Detect which cell encompasses the target text, then output its (X, Y) center coordinate. 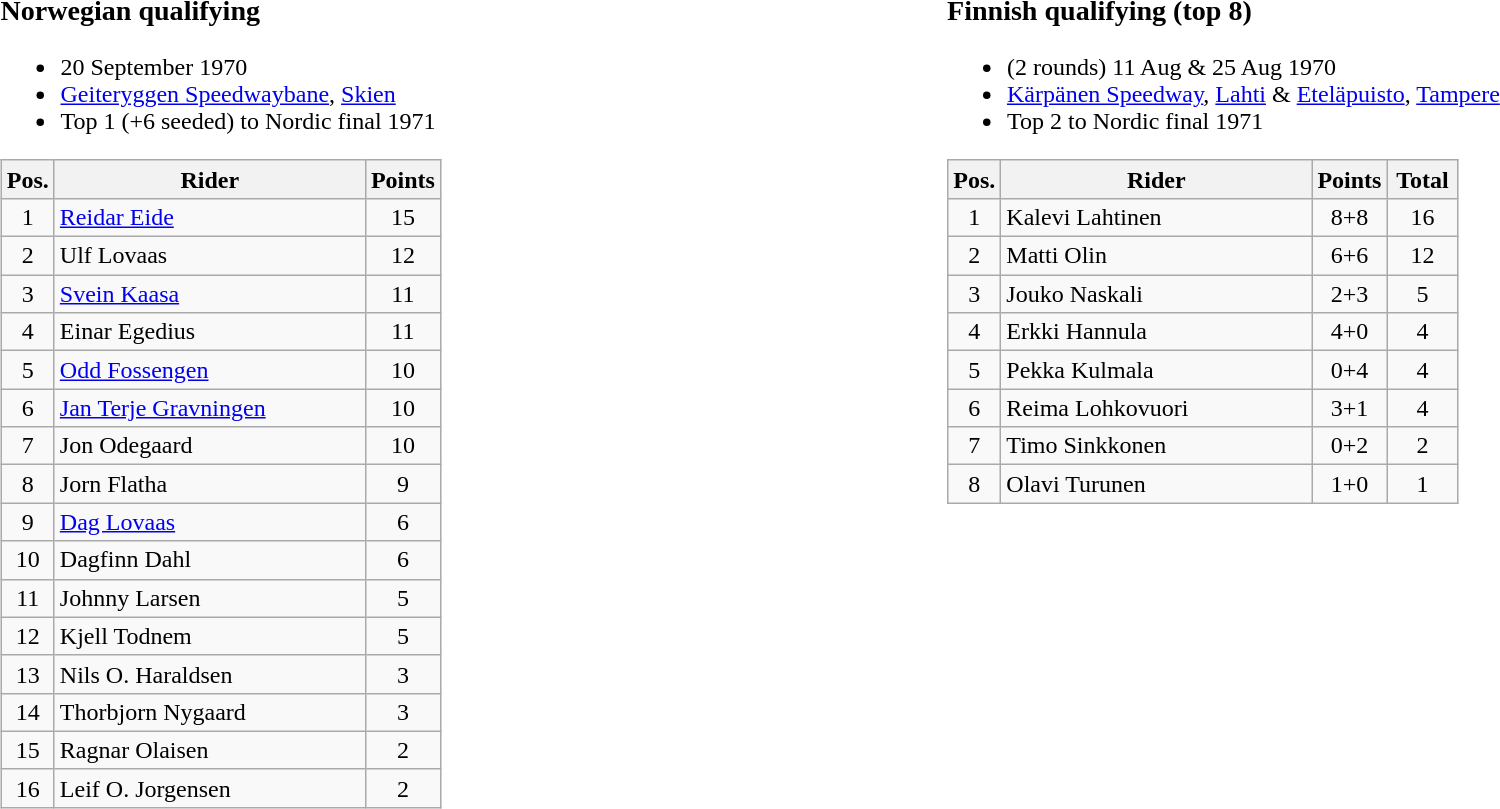
2+3 (1350, 294)
Ulf Lovaas (210, 256)
Thorbjorn Nygaard (210, 712)
6+6 (1350, 256)
Reidar Eide (210, 217)
14 (28, 712)
Timo Sinkkonen (1156, 446)
Ragnar Olaisen (210, 750)
Jan Terje Gravningen (210, 408)
Olavi Turunen (1156, 484)
Matti Olin (1156, 256)
Dagfinn Dahl (210, 560)
0+2 (1350, 446)
Total (1422, 179)
8+8 (1350, 217)
Erkki Hannula (1156, 332)
Jon Odegaard (210, 446)
Reima Lohkovuori (1156, 408)
Einar Egedius (210, 332)
1+0 (1350, 484)
Svein Kaasa (210, 294)
Jouko Naskali (1156, 294)
Leif O. Jorgensen (210, 788)
Odd Fossengen (210, 370)
Jorn Flatha (210, 484)
Kalevi Lahtinen (1156, 217)
0+4 (1350, 370)
Kjell Todnem (210, 636)
Dag Lovaas (210, 522)
3+1 (1350, 408)
Nils O. Haraldsen (210, 674)
Pekka Kulmala (1156, 370)
Johnny Larsen (210, 598)
13 (28, 674)
4+0 (1350, 332)
